Return [X, Y] of the center of cell containing provided text 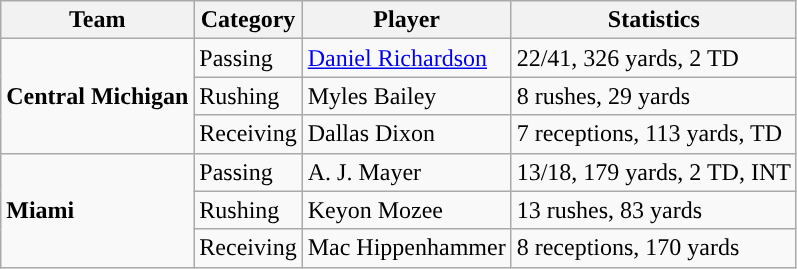
8 rushes, 29 yards [654, 96]
Myles Bailey [406, 96]
A. J. Mayer [406, 172]
8 receptions, 170 yards [654, 248]
Player [406, 20]
Team [98, 20]
Central Michigan [98, 96]
13 rushes, 83 yards [654, 210]
Miami [98, 210]
7 receptions, 113 yards, TD [654, 134]
22/41, 326 yards, 2 TD [654, 58]
13/18, 179 yards, 2 TD, INT [654, 172]
Category [248, 20]
Dallas Dixon [406, 134]
Mac Hippenhammer [406, 248]
Statistics [654, 20]
Keyon Mozee [406, 210]
Daniel Richardson [406, 58]
